Locate the cell with the specified text and output its [X, Y] center coordinate. 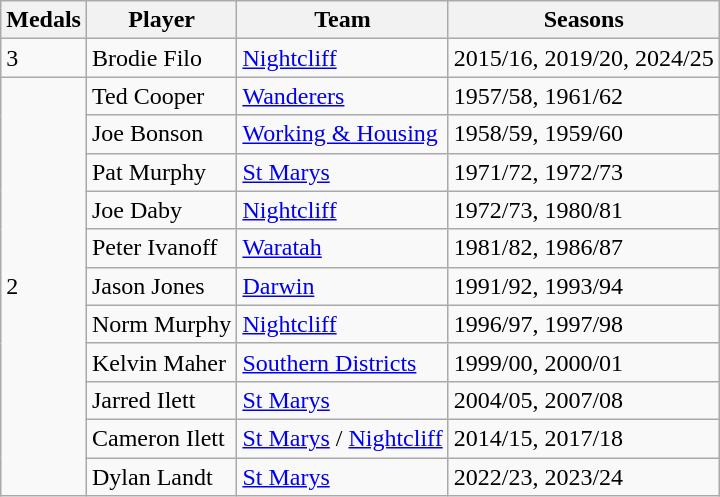
St Marys / Nightcliff [342, 438]
Jason Jones [161, 286]
Peter Ivanoff [161, 248]
1957/58, 1961/62 [584, 96]
2015/16, 2019/20, 2024/25 [584, 58]
Team [342, 20]
Player [161, 20]
Jarred Ilett [161, 400]
Dylan Landt [161, 477]
1981/82, 1986/87 [584, 248]
2014/15, 2017/18 [584, 438]
1972/73, 1980/81 [584, 210]
Darwin [342, 286]
Medals [44, 20]
3 [44, 58]
1958/59, 1959/60 [584, 134]
Ted Cooper [161, 96]
Waratah [342, 248]
Kelvin Maher [161, 362]
1971/72, 1972/73 [584, 172]
Brodie Filo [161, 58]
1999/00, 2000/01 [584, 362]
2004/05, 2007/08 [584, 400]
Wanderers [342, 96]
Joe Bonson [161, 134]
Working & Housing [342, 134]
Pat Murphy [161, 172]
Seasons [584, 20]
2022/23, 2023/24 [584, 477]
2 [44, 286]
1996/97, 1997/98 [584, 324]
Joe Daby [161, 210]
1991/92, 1993/94 [584, 286]
Norm Murphy [161, 324]
Cameron Ilett [161, 438]
Southern Districts [342, 362]
